Pinpoint the cell where the given text exists, returning its [X, Y] midpoint coordinate. 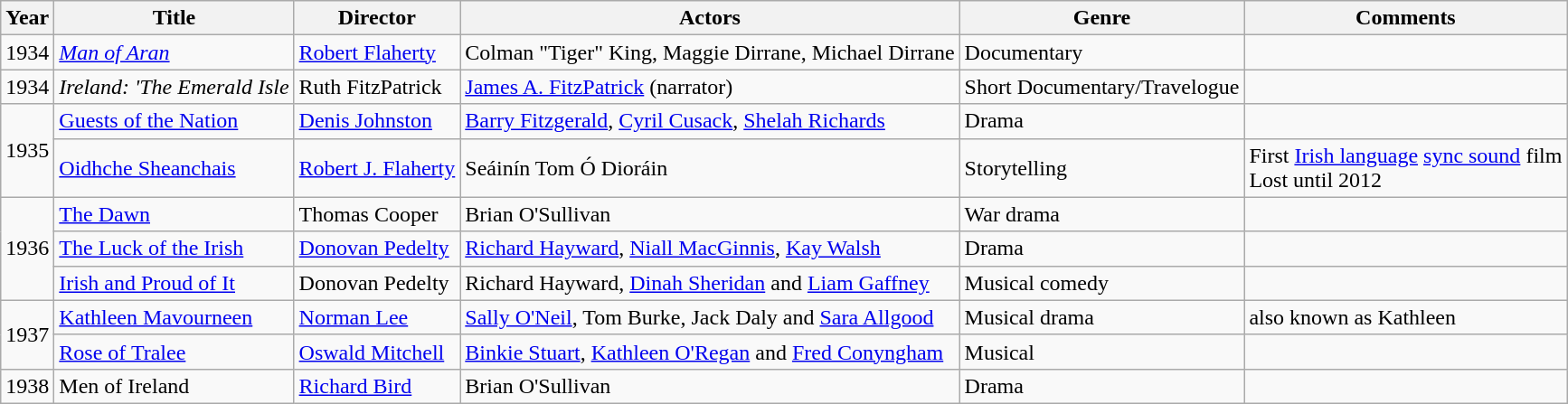
1938 [27, 386]
1935 [27, 150]
Musical drama [1101, 317]
James A. FitzPatrick (narrator) [710, 87]
Comments [1405, 18]
The Dawn [174, 214]
Director [377, 18]
Robert Flaherty [377, 52]
Robert J. Flaherty [377, 168]
Barry Fitzgerald, Cyril Cusack, Shelah Richards [710, 121]
Seáinín Tom Ó Dioráin [710, 168]
Richard Bird [377, 386]
Ireland: 'The Emerald Isle [174, 87]
Guests of the Nation [174, 121]
Norman Lee [377, 317]
Binkie Stuart, Kathleen O'Regan and Fred Conyngham [710, 352]
Man of Aran [174, 52]
Year [27, 18]
Richard Hayward, Dinah Sheridan and Liam Gaffney [710, 283]
War drama [1101, 214]
Ruth FitzPatrick [377, 87]
Rose of Tralee [174, 352]
Kathleen Mavourneen [174, 317]
Richard Hayward, Niall MacGinnis, Kay Walsh [710, 249]
Denis Johnston [377, 121]
also known as Kathleen [1405, 317]
Sally O'Neil, Tom Burke, Jack Daly and Sara Allgood [710, 317]
Men of Ireland [174, 386]
Short Documentary/Travelogue [1101, 87]
1936 [27, 249]
Actors [710, 18]
Colman "Tiger" King, Maggie Dirrane, Michael Dirrane [710, 52]
Thomas Cooper [377, 214]
Musical [1101, 352]
Oidhche Sheanchais [174, 168]
Documentary [1101, 52]
Oswald Mitchell [377, 352]
Storytelling [1101, 168]
Musical comedy [1101, 283]
1937 [27, 334]
Title [174, 18]
First Irish language sync sound filmLost until 2012 [1405, 168]
Irish and Proud of It [174, 283]
The Luck of the Irish [174, 249]
Genre [1101, 18]
